Pinpoint the cell where the given text exists, returning its (X, Y) midpoint coordinate. 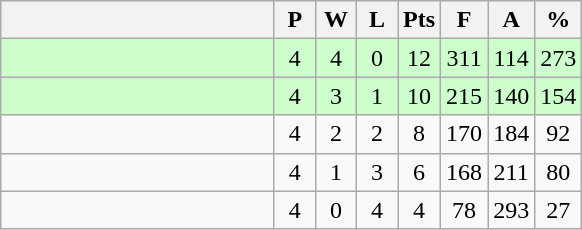
F (464, 20)
293 (512, 210)
8 (420, 134)
168 (464, 172)
184 (512, 134)
140 (512, 96)
W (336, 20)
273 (558, 58)
6 (420, 172)
92 (558, 134)
211 (512, 172)
170 (464, 134)
% (558, 20)
L (376, 20)
78 (464, 210)
10 (420, 96)
12 (420, 58)
80 (558, 172)
27 (558, 210)
215 (464, 96)
P (294, 20)
A (512, 20)
311 (464, 58)
Pts (420, 20)
154 (558, 96)
114 (512, 58)
